Return (X, Y) of the center of cell containing provided text 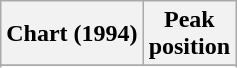
Chart (1994) (72, 34)
Peakposition (189, 34)
